Search for the cell housing the specified text and yield its [X, Y] center coordinate. 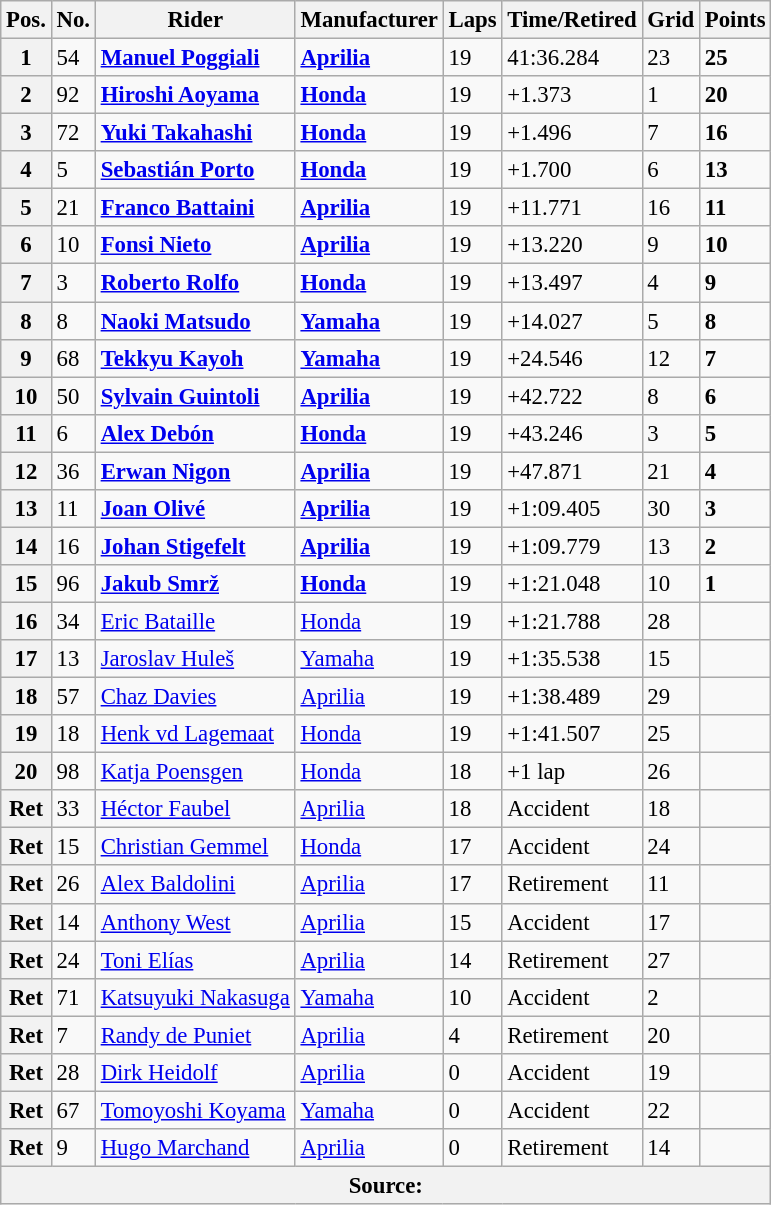
+1:35.538 [572, 659]
+1.700 [572, 170]
Grid [670, 20]
+1.496 [572, 133]
23 [670, 58]
Manuel Poggiali [195, 58]
Chaz Davies [195, 697]
+13.220 [572, 245]
Joan Olivé [195, 509]
71 [73, 997]
+42.722 [572, 396]
Alex Baldolini [195, 885]
29 [670, 697]
+13.497 [572, 283]
Christian Gemmel [195, 847]
Henk vd Lagemaat [195, 734]
Rider [195, 20]
Time/Retired [572, 20]
+1:09.779 [572, 546]
Fonsi Nieto [195, 245]
+1.373 [572, 95]
Sebastián Porto [195, 170]
Naoki Matsudo [195, 321]
No. [73, 20]
Eric Bataille [195, 621]
22 [670, 1110]
+1:41.507 [572, 734]
Laps [472, 20]
54 [73, 58]
Franco Battaini [195, 208]
Points [734, 20]
Source: [386, 1185]
Jaroslav Huleš [195, 659]
96 [73, 584]
57 [73, 697]
30 [670, 509]
+1:09.405 [572, 509]
50 [73, 396]
Erwan Nigon [195, 471]
Tomoyoshi Koyama [195, 1110]
Hiroshi Aoyama [195, 95]
68 [73, 358]
+1:21.048 [572, 584]
Randy de Puniet [195, 1035]
Johan Stigefelt [195, 546]
Sylvain Guintoli [195, 396]
+14.027 [572, 321]
+1 lap [572, 772]
41:36.284 [572, 58]
Yuki Takahashi [195, 133]
36 [73, 471]
98 [73, 772]
Pos. [26, 20]
Hugo Marchand [195, 1148]
+24.546 [572, 358]
+1:21.788 [572, 621]
Roberto Rolfo [195, 283]
33 [73, 809]
Toni Elías [195, 960]
+43.246 [572, 433]
92 [73, 95]
Manufacturer [369, 20]
72 [73, 133]
+11.771 [572, 208]
Jakub Smrž [195, 584]
Héctor Faubel [195, 809]
Tekkyu Kayoh [195, 358]
Katja Poensgen [195, 772]
67 [73, 1110]
Anthony West [195, 922]
27 [670, 960]
+1:38.489 [572, 697]
34 [73, 621]
Katsuyuki Nakasuga [195, 997]
Alex Debón [195, 433]
+47.871 [572, 471]
Dirk Heidolf [195, 1073]
